Locate the cell with the specified text and output its (x, y) center coordinate. 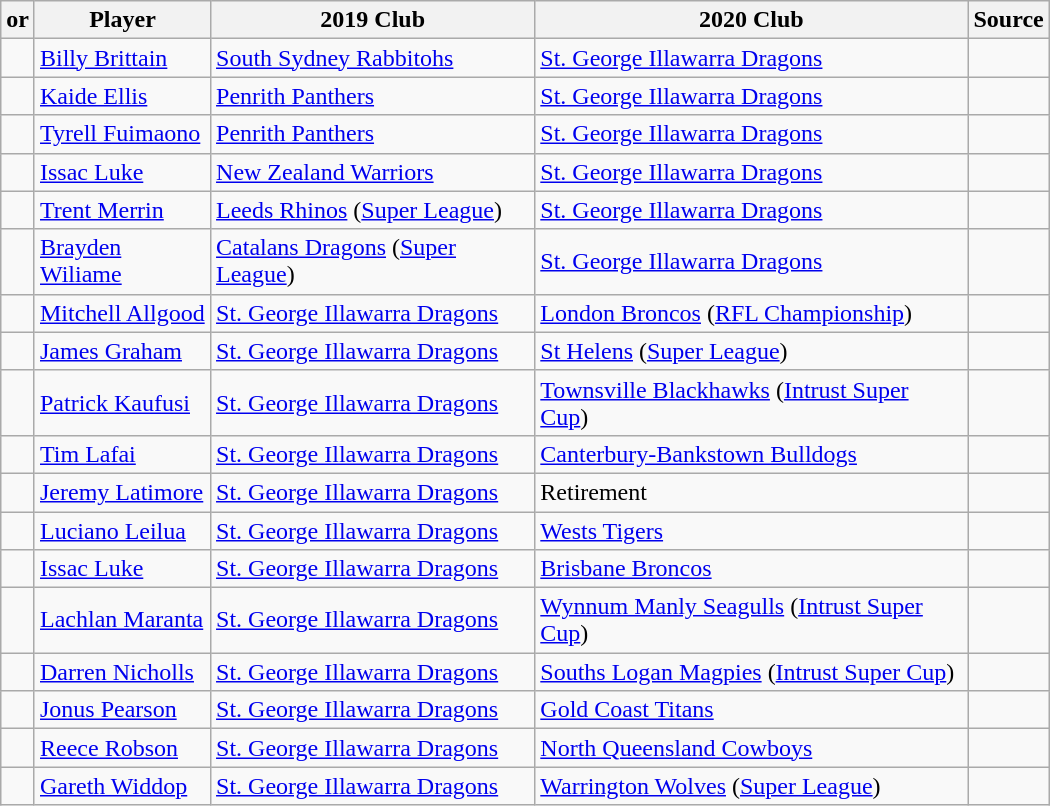
Wynnum Manly Seagulls (Intrust Super Cup) (752, 620)
Billy Brittain (122, 58)
2020 Club (752, 20)
Retirement (752, 492)
St Helens (Super League) (752, 351)
Kaide Ellis (122, 96)
Brisbane Broncos (752, 569)
Luciano Leilua (122, 531)
Gold Coast Titans (752, 710)
Lachlan Maranta (122, 620)
Trent Merrin (122, 210)
Leeds Rhinos (Super League) (373, 210)
Gareth Widdop (122, 786)
Darren Nicholls (122, 672)
Brayden Wiliame (122, 262)
Tyrell Fuimaono (122, 134)
North Queensland Cowboys (752, 748)
New Zealand Warriors (373, 172)
Tim Lafai (122, 454)
Souths Logan Magpies (Intrust Super Cup) (752, 672)
Reece Robson (122, 748)
Warrington Wolves (Super League) (752, 786)
or (18, 20)
Source (1008, 20)
Jeremy Latimore (122, 492)
James Graham (122, 351)
2019 Club (373, 20)
Townsville Blackhawks (Intrust Super Cup) (752, 402)
Jonus Pearson (122, 710)
Mitchell Allgood (122, 313)
Wests Tigers (752, 531)
South Sydney Rabbitohs (373, 58)
Player (122, 20)
Patrick Kaufusi (122, 402)
Canterbury-Bankstown Bulldogs (752, 454)
Catalans Dragons (Super League) (373, 262)
London Broncos (RFL Championship) (752, 313)
